Pinpoint the cell where the given text exists, returning its [x, y] midpoint coordinate. 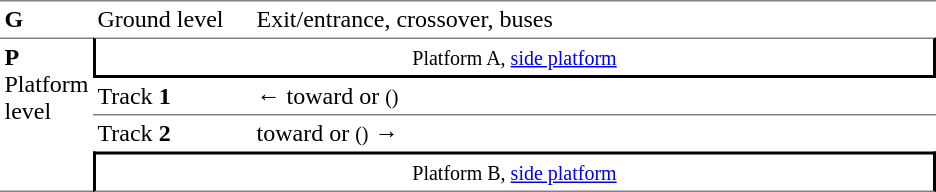
toward or () → [594, 134]
← toward or () [594, 97]
PPlatform level [46, 115]
Track 2 [172, 134]
Ground level [172, 19]
G [46, 19]
Track 1 [172, 97]
Exit/entrance, crossover, buses [594, 19]
Platform A, side platform [514, 58]
Platform B, side platform [514, 172]
